Return [X, Y] of the center of cell containing provided text 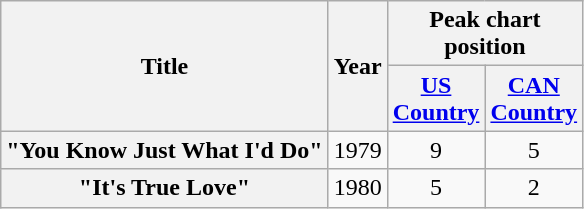
2 [534, 188]
9 [436, 150]
"You Know Just What I'd Do" [164, 150]
"It's True Love" [164, 188]
Title [164, 66]
Peak chartposition [484, 34]
1979 [358, 150]
USCountry [436, 98]
1980 [358, 188]
CANCountry [534, 98]
Year [358, 66]
